For the text-containing cell, return its midpoint in [x, y] coordinate format. 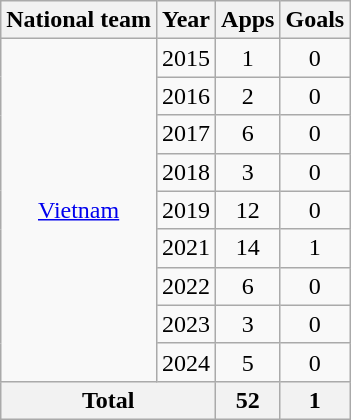
12 [248, 210]
Year [186, 20]
Apps [248, 20]
2023 [186, 324]
2021 [186, 248]
14 [248, 248]
5 [248, 362]
2 [248, 96]
2017 [186, 134]
Vietnam [79, 210]
2016 [186, 96]
2024 [186, 362]
2015 [186, 58]
2022 [186, 286]
2018 [186, 172]
Total [108, 400]
National team [79, 20]
Goals [315, 20]
52 [248, 400]
2019 [186, 210]
